Extract the (X, Y) coordinate from the center of the cell holding the provided text.  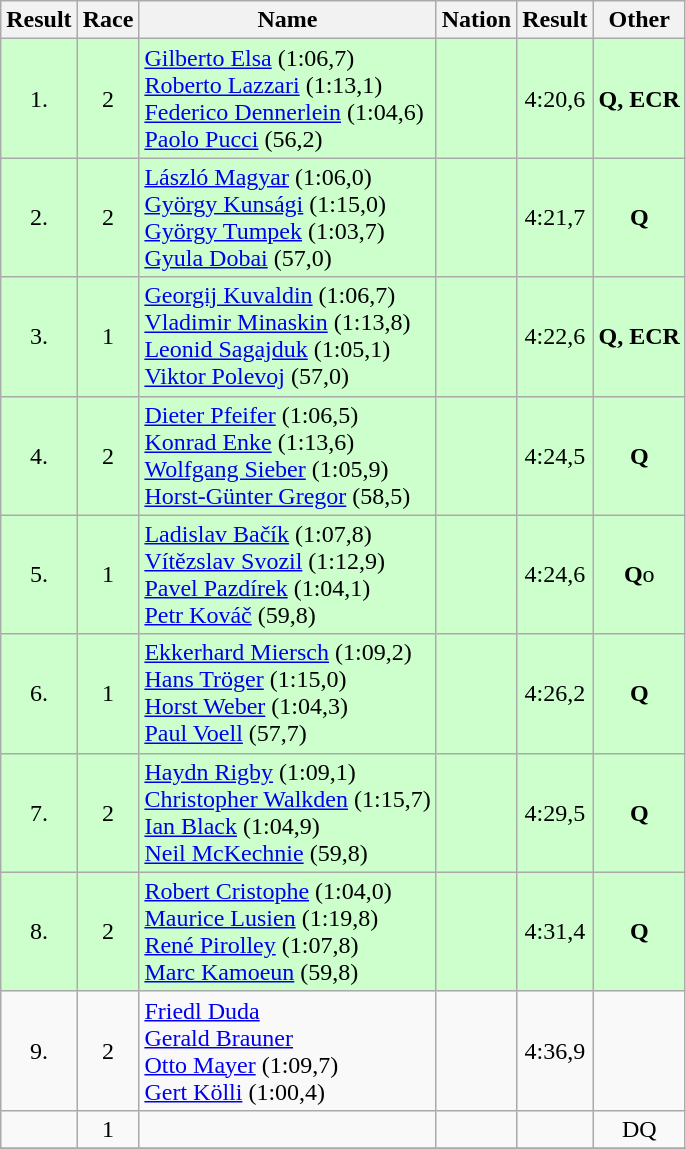
Qo (639, 574)
3. (39, 336)
4:29,5 (555, 812)
5. (39, 574)
2. (39, 218)
6. (39, 694)
Ekkerhard Miersch (1:09,2)Hans Tröger (1:15,0)Horst Weber (1:04,3)Paul Voell (57,7) (288, 694)
Dieter Pfeifer (1:06,5)Konrad Enke (1:13,6)Wolfgang Sieber (1:05,9)Horst-Günter Gregor (58,5) (288, 456)
Friedl Duda Gerald BraunerOtto Mayer (1:09,7)Gert Kölli (1:00,4) (288, 1050)
1. (39, 98)
Name (288, 20)
DQ (639, 1129)
4:31,4 (555, 932)
Ladislav Bačík (1:07,8)Vítězslav Svozil (1:12,9)Pavel Pazdírek (1:04,1)Petr Kováč (59,8) (288, 574)
Race (108, 20)
László Magyar (1:06,0)György Kunsági (1:15,0)György Tumpek (1:03,7)Gyula Dobai (57,0) (288, 218)
Georgij Kuvaldin (1:06,7)Vladimir Minaskin (1:13,8)Leonid Sagajduk (1:05,1)Viktor Polevoj (57,0) (288, 336)
4:22,6 (555, 336)
4:26,2 (555, 694)
4:21,7 (555, 218)
9. (39, 1050)
4:20,6 (555, 98)
4:24,6 (555, 574)
4. (39, 456)
Nation (476, 20)
7. (39, 812)
Gilberto Elsa (1:06,7)Roberto Lazzari (1:13,1)Federico Dennerlein (1:04,6)Paolo Pucci (56,2) (288, 98)
Haydn Rigby (1:09,1)Christopher Walkden (1:15,7)Ian Black (1:04,9)Neil McKechnie (59,8) (288, 812)
Robert Cristophe (1:04,0)Maurice Lusien (1:19,8)René Pirolley (1:07,8)Marc Kamoeun (59,8) (288, 932)
8. (39, 932)
4:24,5 (555, 456)
Other (639, 20)
4:36,9 (555, 1050)
